Scan for the cell matching the given text and deliver its [X, Y] coordinate at center. 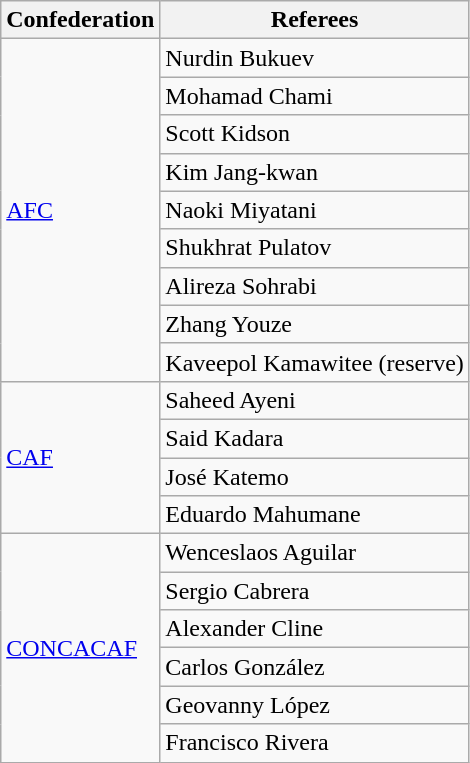
Carlos González [315, 667]
Eduardo Mahumane [315, 515]
José Katemo [315, 477]
AFC [80, 210]
Alireza Sohrabi [315, 286]
Kaveepol Kamawitee (reserve) [315, 362]
Shukhrat Pulatov [315, 248]
Alexander Cline [315, 629]
CAF [80, 457]
Referees [315, 20]
Confederation [80, 20]
Naoki Miyatani [315, 210]
Sergio Cabrera [315, 591]
Geovanny López [315, 705]
Francisco Rivera [315, 743]
Kim Jang-kwan [315, 172]
Nurdin Bukuev [315, 58]
CONCACAF [80, 648]
Scott Kidson [315, 134]
Saheed Ayeni [315, 400]
Mohamad Chami [315, 96]
Zhang Youze [315, 324]
Said Kadara [315, 438]
Wenceslaos Aguilar [315, 553]
